Locate the cell with the specified text and output its [X, Y] center coordinate. 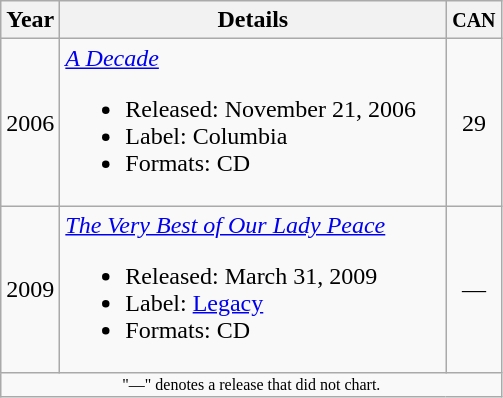
The Very Best of Our Lady PeaceReleased: March 31, 2009Label: LegacyFormats: CD [253, 290]
— [474, 290]
2009 [30, 290]
Details [253, 20]
Year [30, 20]
CAN [474, 20]
"—" denotes a release that did not chart. [252, 385]
2006 [30, 122]
A DecadeReleased: November 21, 2006Label: ColumbiaFormats: CD [253, 122]
29 [474, 122]
